Return (X, Y) of the center of cell containing provided text 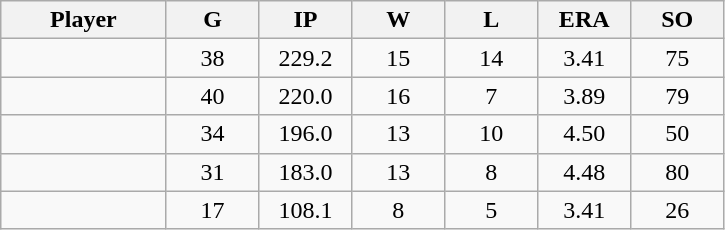
SO (678, 20)
7 (492, 96)
108.1 (306, 210)
Player (84, 20)
5 (492, 210)
G (212, 20)
3.89 (584, 96)
16 (398, 96)
10 (492, 134)
ERA (584, 20)
38 (212, 58)
14 (492, 58)
75 (678, 58)
196.0 (306, 134)
L (492, 20)
4.48 (584, 172)
79 (678, 96)
4.50 (584, 134)
34 (212, 134)
80 (678, 172)
183.0 (306, 172)
17 (212, 210)
220.0 (306, 96)
W (398, 20)
26 (678, 210)
50 (678, 134)
229.2 (306, 58)
15 (398, 58)
40 (212, 96)
31 (212, 172)
IP (306, 20)
